Locate the cell with the specified text and output its (X, Y) center coordinate. 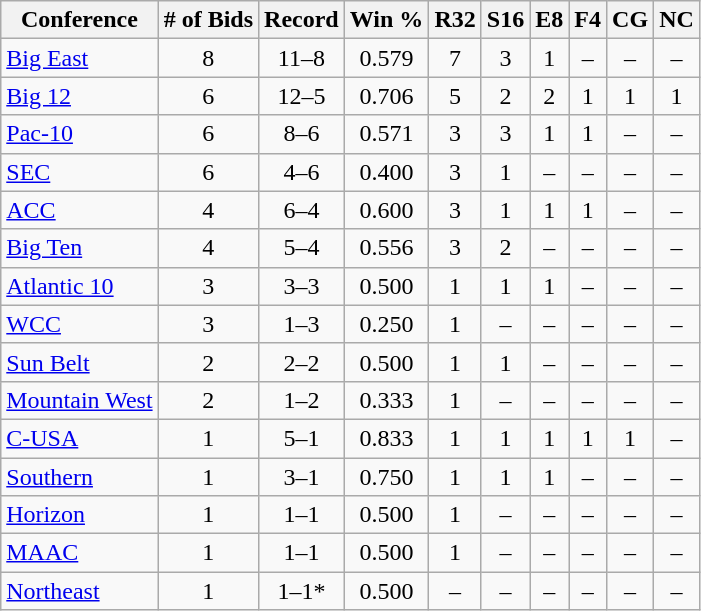
Win % (386, 20)
Conference (80, 20)
Big Ten (80, 248)
5–4 (302, 248)
WCC (80, 324)
2–2 (302, 362)
3–3 (302, 286)
1–1* (302, 591)
Horizon (80, 515)
Southern (80, 477)
# of Bids (208, 20)
4–6 (302, 172)
Sun Belt (80, 362)
1–3 (302, 324)
Record (302, 20)
S16 (505, 20)
0.556 (386, 248)
E8 (550, 20)
F4 (588, 20)
Northeast (80, 591)
3–1 (302, 477)
0.333 (386, 400)
Big East (80, 58)
CG (630, 20)
0.250 (386, 324)
12–5 (302, 96)
ACC (80, 210)
5 (455, 96)
C-USA (80, 438)
SEC (80, 172)
6–4 (302, 210)
MAAC (80, 553)
1–2 (302, 400)
NC (677, 20)
Big 12 (80, 96)
11–8 (302, 58)
Mountain West (80, 400)
R32 (455, 20)
0.579 (386, 58)
Atlantic 10 (80, 286)
0.400 (386, 172)
0.833 (386, 438)
0.600 (386, 210)
8 (208, 58)
0.706 (386, 96)
Pac-10 (80, 134)
0.750 (386, 477)
0.571 (386, 134)
5–1 (302, 438)
8–6 (302, 134)
7 (455, 58)
